Pinpoint the cell where the given text exists, returning its (X, Y) midpoint coordinate. 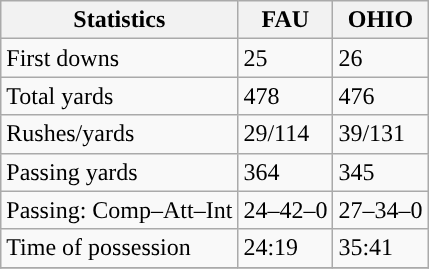
27–34–0 (380, 210)
345 (380, 172)
Time of possession (120, 248)
26 (380, 58)
First downs (120, 58)
OHIO (380, 20)
29/114 (286, 134)
478 (286, 96)
Passing: Comp–Att–Int (120, 210)
25 (286, 58)
Total yards (120, 96)
Passing yards (120, 172)
476 (380, 96)
39/131 (380, 134)
364 (286, 172)
24:19 (286, 248)
FAU (286, 20)
Statistics (120, 20)
24–42–0 (286, 210)
35:41 (380, 248)
Rushes/yards (120, 134)
